Return (X, Y) of the center of cell containing provided text 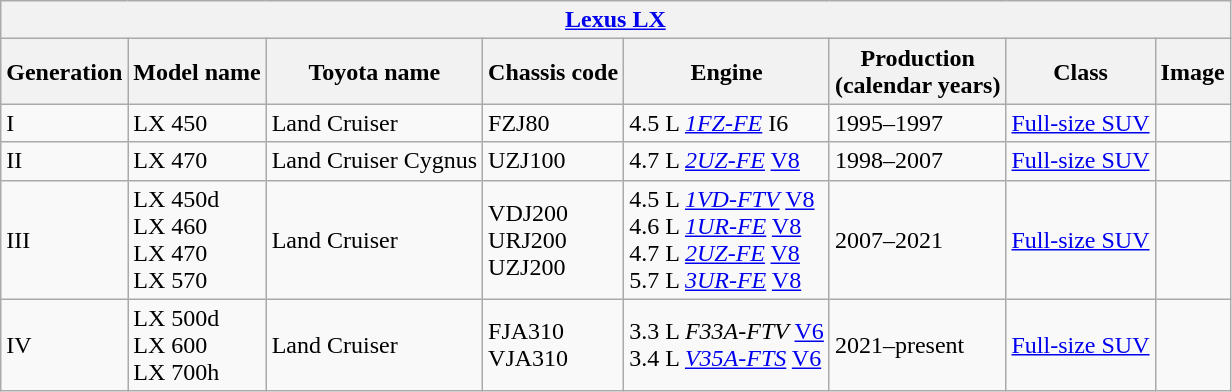
3.3 L F33A-FTV V63.4 L V35A-FTS V6 (727, 345)
Model name (197, 72)
LX 450dLX 460LX 470LX 570 (197, 240)
Class (1080, 72)
LX 450 (197, 123)
I (64, 123)
1998–2007 (918, 161)
Image (1192, 72)
FJA310VJA310 (554, 345)
LX 500dLX 600LX 700h (197, 345)
III (64, 240)
2021–present (918, 345)
FZJ80 (554, 123)
Generation (64, 72)
II (64, 161)
UZJ100 (554, 161)
VDJ200URJ200UZJ200 (554, 240)
2007–2021 (918, 240)
4.5 L 1VD-FTV V84.6 L 1UR-FE V84.7 L 2UZ-FE V85.7 L 3UR-FE V8 (727, 240)
4.5 L 1FZ-FE I6 (727, 123)
Lexus LX (616, 20)
Land Cruiser Cygnus (374, 161)
LX 470 (197, 161)
4.7 L 2UZ-FE V8 (727, 161)
Chassis code (554, 72)
IV (64, 345)
Toyota name (374, 72)
Engine (727, 72)
Production(calendar years) (918, 72)
1995–1997 (918, 123)
